Determine the (x, y) coordinate at the center of the cell enclosing the given text.  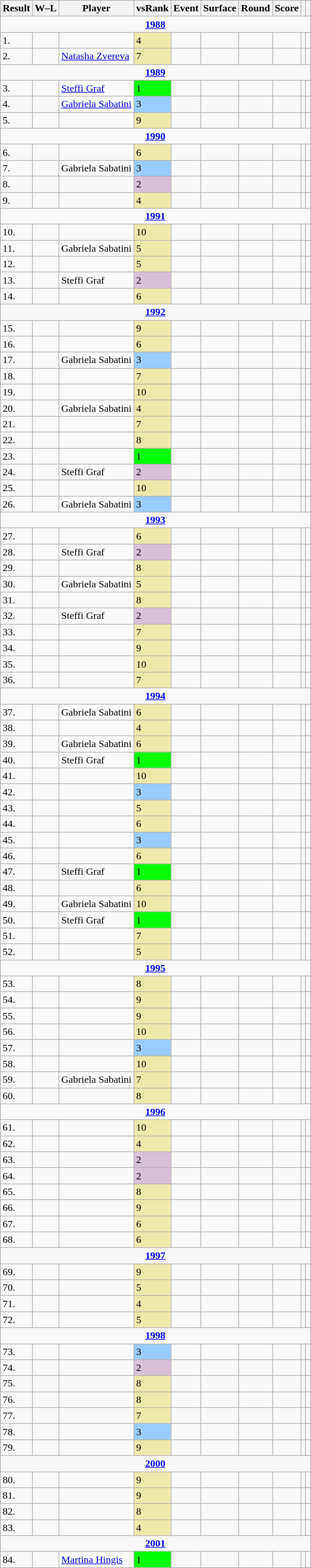
18. (16, 376)
72. (16, 1320)
1. (16, 40)
26. (16, 504)
75. (16, 1384)
71. (16, 1304)
1990 (155, 136)
1994 (155, 696)
73. (16, 1352)
19. (16, 392)
84. (16, 1560)
12. (16, 264)
50. (16, 920)
28. (16, 552)
70. (16, 1288)
39. (16, 744)
33. (16, 632)
69. (16, 1272)
52. (16, 952)
51. (16, 936)
3. (16, 88)
74. (16, 1368)
10. (16, 232)
14. (16, 296)
2000 (155, 1463)
25. (16, 488)
66. (16, 1208)
80. (16, 1479)
64. (16, 1176)
4. (16, 104)
32. (16, 616)
20. (16, 408)
40. (16, 760)
6. (16, 152)
Event (186, 8)
1988 (155, 24)
63. (16, 1160)
68. (16, 1240)
Result (16, 8)
24. (16, 472)
Player (96, 8)
58. (16, 1064)
7. (16, 168)
Natasha Zvereva (96, 56)
1998 (155, 1336)
23. (16, 456)
1989 (155, 72)
54. (16, 1000)
13. (16, 280)
1993 (155, 520)
49. (16, 904)
57. (16, 1048)
Martina Hingis (96, 1560)
Round (256, 8)
35. (16, 664)
36. (16, 680)
15. (16, 328)
9. (16, 200)
43. (16, 808)
48. (16, 888)
53. (16, 984)
1991 (155, 216)
W–L (45, 8)
44. (16, 824)
61. (16, 1128)
45. (16, 840)
38. (16, 728)
78. (16, 1431)
Score (287, 8)
47. (16, 872)
59. (16, 1080)
vsRank (153, 8)
77. (16, 1415)
46. (16, 856)
79. (16, 1447)
29. (16, 568)
65. (16, 1192)
2. (16, 56)
34. (16, 648)
60. (16, 1096)
55. (16, 1016)
81. (16, 1496)
83. (16, 1528)
1997 (155, 1256)
30. (16, 584)
17. (16, 360)
27. (16, 536)
1995 (155, 968)
2001 (155, 1544)
41. (16, 776)
56. (16, 1032)
Surface (220, 8)
42. (16, 792)
5. (16, 120)
1992 (155, 312)
21. (16, 424)
76. (16, 1400)
16. (16, 344)
37. (16, 712)
1996 (155, 1112)
8. (16, 184)
11. (16, 248)
22. (16, 440)
31. (16, 600)
82. (16, 1512)
67. (16, 1224)
62. (16, 1144)
